Identify which cell holds the provided text, then report its [X, Y] central coordinate. 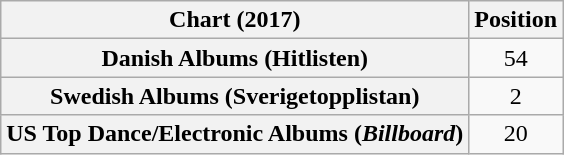
Position [516, 20]
Danish Albums (Hitlisten) [235, 58]
20 [516, 134]
Chart (2017) [235, 20]
54 [516, 58]
Swedish Albums (Sverigetopplistan) [235, 96]
US Top Dance/Electronic Albums (Billboard) [235, 134]
2 [516, 96]
